Return (X, Y) of the center of cell containing provided text 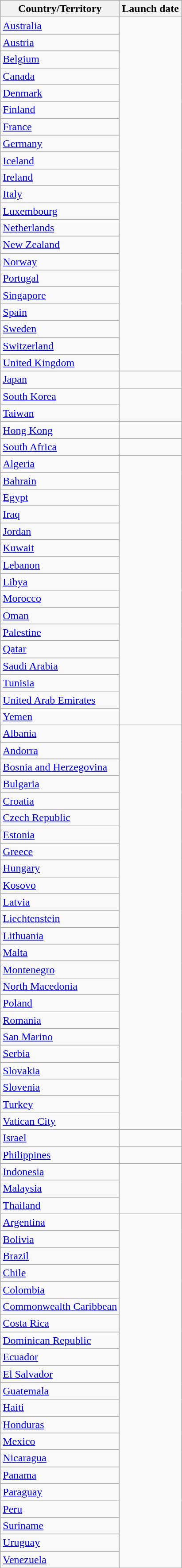
Czech Republic (60, 818)
Japan (60, 379)
Malta (60, 952)
Hungary (60, 868)
Ireland (60, 177)
United Arab Emirates (60, 700)
Turkey (60, 1104)
Slovakia (60, 1071)
Austria (60, 43)
France (60, 127)
Uruguay (60, 1542)
Commonwealth Caribbean (60, 1307)
Singapore (60, 295)
Italy (60, 194)
Malaysia (60, 1189)
Costa Rica (60, 1324)
Chile (60, 1273)
Argentina (60, 1222)
Spain (60, 312)
Algeria (60, 464)
Panama (60, 1475)
Suriname (60, 1525)
Norway (60, 262)
Kuwait (60, 548)
Portugal (60, 279)
Taiwan (60, 413)
Egypt (60, 498)
Slovenia (60, 1088)
Luxembourg (60, 211)
Thailand (60, 1205)
Liechtenstein (60, 919)
Country/Territory (60, 9)
Switzerland (60, 346)
United Kingdom (60, 363)
Serbia (60, 1054)
Palestine (60, 632)
Denmark (60, 93)
Greece (60, 852)
Romania (60, 1020)
Netherlands (60, 228)
Venezuela (60, 1559)
South Korea (60, 396)
El Salvador (60, 1374)
Libya (60, 582)
Brazil (60, 1256)
Iceland (60, 160)
Poland (60, 1003)
Germany (60, 143)
Qatar (60, 649)
Vatican City (60, 1121)
San Marino (60, 1037)
Croatia (60, 801)
Jordan (60, 531)
Tunisia (60, 683)
Finland (60, 110)
Lithuania (60, 936)
Bahrain (60, 480)
Peru (60, 1509)
Nicaragua (60, 1458)
Indonesia (60, 1172)
Australia (60, 26)
Colombia (60, 1290)
Belgium (60, 59)
Bulgaria (60, 784)
Latvia (60, 902)
Bolivia (60, 1239)
North Macedonia (60, 986)
Israel (60, 1138)
Albania (60, 733)
Estonia (60, 835)
Hong Kong (60, 430)
Haiti (60, 1408)
Bosnia and Herzegovina (60, 767)
Yemen (60, 716)
Oman (60, 616)
Morocco (60, 599)
Philippines (60, 1155)
South Africa (60, 447)
New Zealand (60, 245)
Mexico (60, 1441)
Ecuador (60, 1357)
Canada (60, 76)
Iraq (60, 515)
Paraguay (60, 1492)
Saudi Arabia (60, 666)
Dominican Republic (60, 1340)
Sweden (60, 329)
Launch date (151, 9)
Andorra (60, 751)
Montenegro (60, 969)
Kosovo (60, 885)
Guatemala (60, 1391)
Lebanon (60, 565)
Honduras (60, 1425)
